Output the [x, y] coordinate of the center of the cell containing the given text.  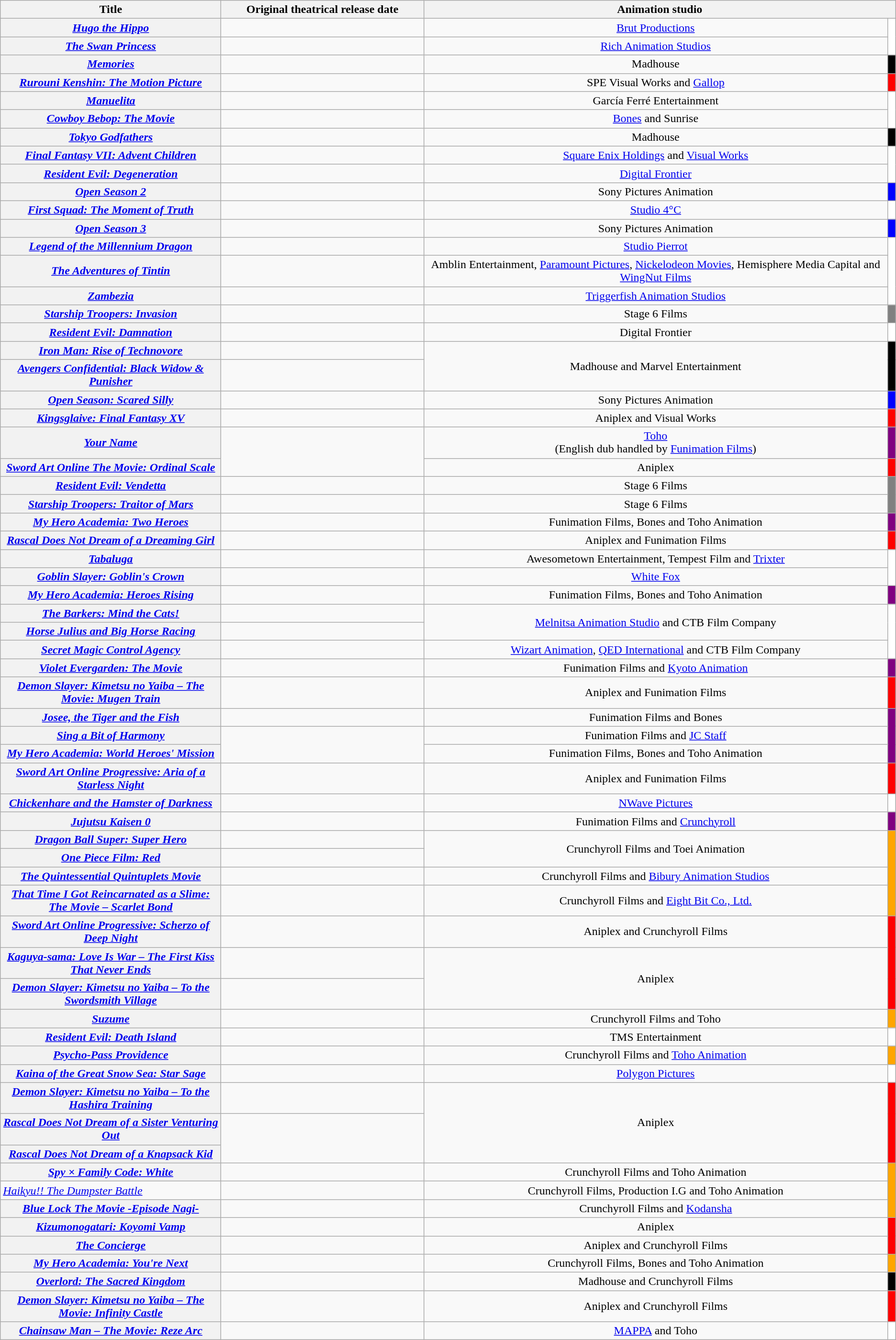
Funimation Films and Bones [656, 717]
Crunchyroll Films and Bibury Animation Studios [656, 876]
TMS Entertainment [656, 1037]
Josee, the Tiger and the Fish [111, 717]
Madhouse and Crunchyroll Films [656, 1282]
Demon Slayer: Kimetsu no Yaiba – To the Hashira Training [111, 1098]
Zambezia [111, 296]
Sing a Bit of Harmony [111, 735]
My Hero Academia: Two Heroes [111, 522]
Kaina of the Great Snow Sea: Star Sage [111, 1073]
Studio 4°C [656, 210]
MAPPA and Toho [656, 1331]
Sword Art Online Progressive: Scherzo of Deep Night [111, 932]
Crunchyroll Films and Toho [656, 1019]
NWave Pictures [656, 803]
Open Season 2 [111, 191]
Rascal Does Not Dream of a Sister Venturing Out [111, 1129]
Square Enix Holdings and Visual Works [656, 155]
Demon Slayer: Kimetsu no Yaiba – The Movie: Mugen Train [111, 692]
Funimation Films and JC Staff [656, 735]
Crunchyroll Films and Toei Animation [656, 848]
Awesometown Entertainment, Tempest Film and Trixter [656, 559]
Memories [111, 64]
Funimation Films and Crunchyroll [656, 821]
Brut Productions [656, 28]
Tokyo Godfathers [111, 137]
Aniplex and Visual Works [656, 418]
Demon Slayer: Kimetsu no Yaiba – To the Swordsmith Village [111, 994]
Crunchyroll Films and Kodansha [656, 1208]
Crunchyroll Films, Production I.G and Toho Animation [656, 1190]
Triggerfish Animation Studios [656, 296]
The Concierge [111, 1245]
Toho(English dub handled by Funimation Films) [656, 442]
The Swan Princess [111, 46]
Manuelita [111, 101]
Tabaluga [111, 559]
Rascal Does Not Dream of a Dreaming Girl [111, 540]
Hugo the Hippo [111, 28]
Title [111, 10]
Jujutsu Kaisen 0 [111, 821]
Dragon Ball Super: Super Hero [111, 839]
Bones and Sunrise [656, 119]
Amblin Entertainment, Paramount Pictures, Nickelodeon Movies, Hemisphere Media Capital and WingNut Films [656, 271]
Melnitsa Animation Studio and CTB Film Company [656, 622]
My Hero Academia: You're Next [111, 1263]
Resident Evil: Vendetta [111, 485]
Cowboy Bebop: The Movie [111, 119]
García Ferré Entertainment [656, 101]
First Squad: The Moment of Truth [111, 210]
My Hero Academia: Heroes Rising [111, 595]
Chickenhare and the Hamster of Darkness [111, 803]
Polygon Pictures [656, 1073]
Overlord: The Sacred Kingdom [111, 1282]
Iron Man: Rise of Technovore [111, 350]
The Quintessential Quintuplets Movie [111, 876]
Sword Art Online Progressive: Aria of a Starless Night [111, 778]
Haikyu!! The Dumpster Battle [111, 1190]
One Piece Film: Red [111, 857]
Kaguya-sama: Love Is War – The First Kiss That Never Ends [111, 963]
Chainsaw Man – The Movie: Reze Arc [111, 1331]
Violet Evergarden: The Movie [111, 668]
Starship Troopers: Invasion [111, 314]
Horse Julius and Big Horse Racing [111, 631]
Secret Magic Control Agency [111, 650]
The Barkers: Mind the Cats! [111, 613]
Funimation Films and Kyoto Animation [656, 668]
Blue Lock The Movie -Episode Nagi- [111, 1208]
Original theatrical release date [323, 10]
Resident Evil: Damnation [111, 332]
Rascal Does Not Dream of a Knapsack Kid [111, 1154]
Kingsglaive: Final Fantasy XV [111, 418]
Legend of the Millennium Dragon [111, 247]
That Time I Got Reincarnated as a Slime: The Movie – Scarlet Bond [111, 901]
SPE Visual Works and Gallop [656, 82]
Resident Evil: Death Island [111, 1037]
Rich Animation Studios [656, 46]
Open Season: Scared Silly [111, 400]
Madhouse and Marvel Entertainment [656, 366]
Starship Troopers: Traitor of Mars [111, 504]
Sword Art Online The Movie: Ordinal Scale [111, 467]
Final Fantasy VII: Advent Children [111, 155]
Studio Pierrot [656, 247]
Spy × Family Code: White [111, 1172]
White Fox [656, 577]
The Adventures of Tintin [111, 271]
Goblin Slayer: Goblin's Crown [111, 577]
My Hero Academia: World Heroes' Mission [111, 754]
Suzume [111, 1019]
Your Name [111, 442]
Crunchyroll Films, Bones and Toho Animation [656, 1263]
Open Season 3 [111, 228]
Rurouni Kenshin: The Motion Picture [111, 82]
Crunchyroll Films and Eight Bit Co., Ltd. [656, 901]
Wizart Animation, QED International and CTB Film Company [656, 650]
Avengers Confidential: Black Widow & Punisher [111, 375]
Resident Evil: Degeneration [111, 173]
Psycho-Pass Providence [111, 1055]
Demon Slayer: Kimetsu no Yaiba – The Movie: Infinity Castle [111, 1306]
Kizumonogatari: Koyomi Vamp [111, 1227]
Animation studio [660, 10]
